Return (x, y) of the center of cell containing provided text 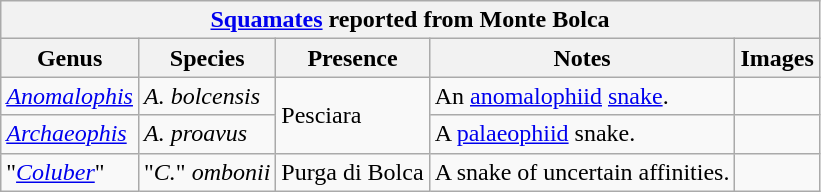
A. proavus (206, 134)
Genus (70, 58)
Squamates reported from Monte Bolca (410, 20)
Purga di Bolca (352, 172)
Pesciara (352, 115)
Species (206, 58)
A palaeophiid snake. (582, 134)
An anomalophiid snake. (582, 96)
"Coluber" (70, 172)
Anomalophis (70, 96)
Notes (582, 58)
Archaeophis (70, 134)
Presence (352, 58)
Images (777, 58)
A. bolcensis (206, 96)
"C." ombonii (206, 172)
A snake of uncertain affinities. (582, 172)
